Output the (X, Y) coordinate of the center of the cell containing the given text.  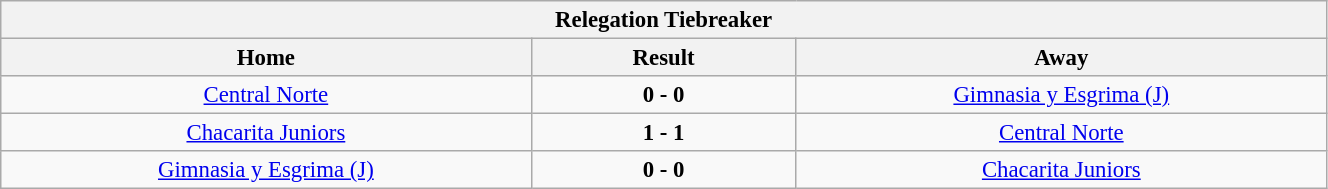
Away (1061, 58)
Result (664, 58)
Home (266, 58)
Relegation Tiebreaker (664, 20)
1 - 1 (664, 133)
